Return the (x, y) coordinate for the center point of the cell that contains the specified text.  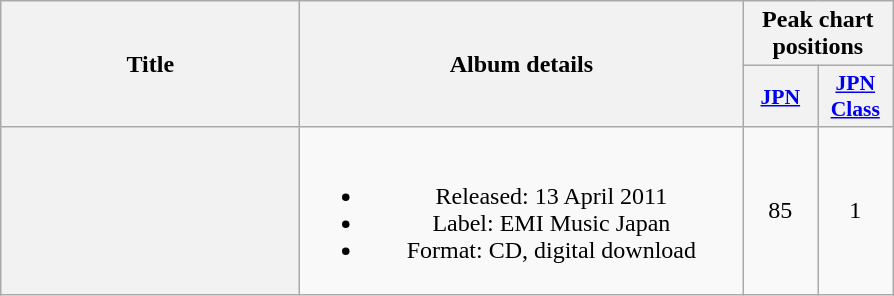
JPN (780, 96)
Released: 13 April 2011Label: EMI Music JapanFormat: CD, digital download (522, 210)
Album details (522, 64)
Peak chart positions (818, 34)
JPN Class (856, 96)
Title (150, 64)
85 (780, 210)
1 (856, 210)
